From the cell containing the given text, extract its center point as [X, Y] coordinate. 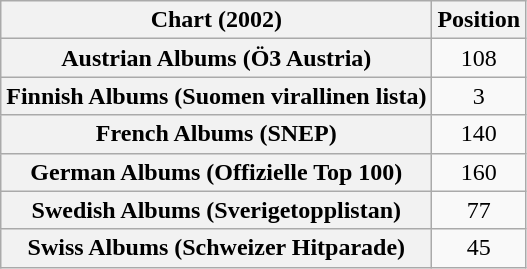
3 [479, 96]
French Albums (SNEP) [216, 134]
45 [479, 248]
108 [479, 58]
77 [479, 210]
German Albums (Offizielle Top 100) [216, 172]
Austrian Albums (Ö3 Austria) [216, 58]
140 [479, 134]
Finnish Albums (Suomen virallinen lista) [216, 96]
Position [479, 20]
160 [479, 172]
Swedish Albums (Sverigetopplistan) [216, 210]
Chart (2002) [216, 20]
Swiss Albums (Schweizer Hitparade) [216, 248]
